Provide the (x, y) coordinate of the cell's center where the given text is located.  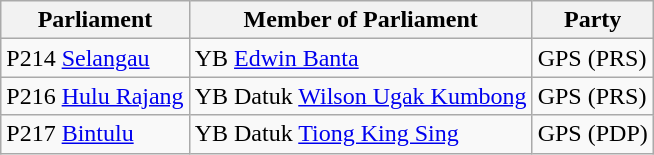
P214 Selangau (95, 58)
Party (592, 20)
GPS (PDP) (592, 134)
YB Edwin Banta (360, 58)
P216 Hulu Rajang (95, 96)
Parliament (95, 20)
YB Datuk Tiong King Sing (360, 134)
Member of Parliament (360, 20)
YB Datuk Wilson Ugak Kumbong (360, 96)
P217 Bintulu (95, 134)
